Return (x, y) of the center of cell containing provided text 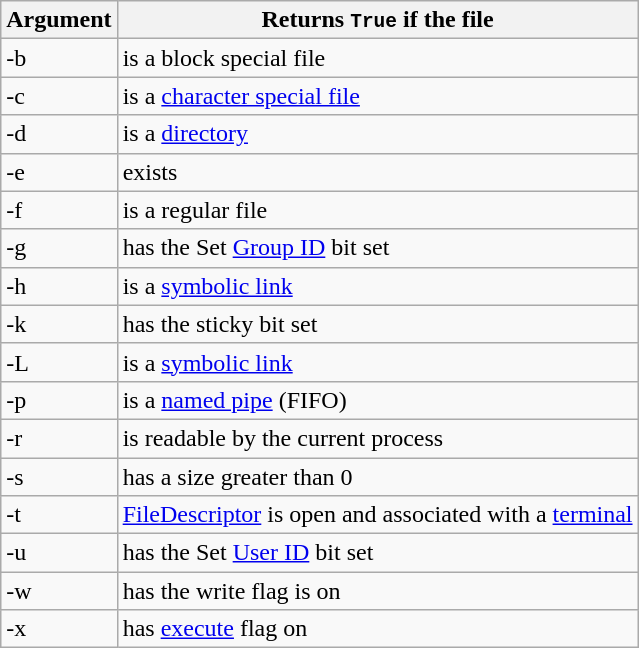
-x (59, 629)
FileDescriptor is open and associated with a terminal (378, 515)
Returns True if the file (378, 20)
has execute flag on (378, 629)
has the sticky bit set (378, 324)
-e (59, 172)
-r (59, 438)
-k (59, 324)
is a directory (378, 134)
is readable by the current process (378, 438)
-b (59, 58)
is a character special file (378, 96)
-h (59, 286)
is a regular file (378, 210)
is a named pipe (FIFO) (378, 400)
Argument (59, 20)
-u (59, 553)
-d (59, 134)
is a block special file (378, 58)
-f (59, 210)
-g (59, 248)
has the Set Group ID bit set (378, 248)
exists (378, 172)
-t (59, 515)
has the Set User ID bit set (378, 553)
-w (59, 591)
-s (59, 477)
-c (59, 96)
has a size greater than 0 (378, 477)
has the write flag is on (378, 591)
-L (59, 362)
-p (59, 400)
